From the cell containing the given text, extract its center point as (x, y) coordinate. 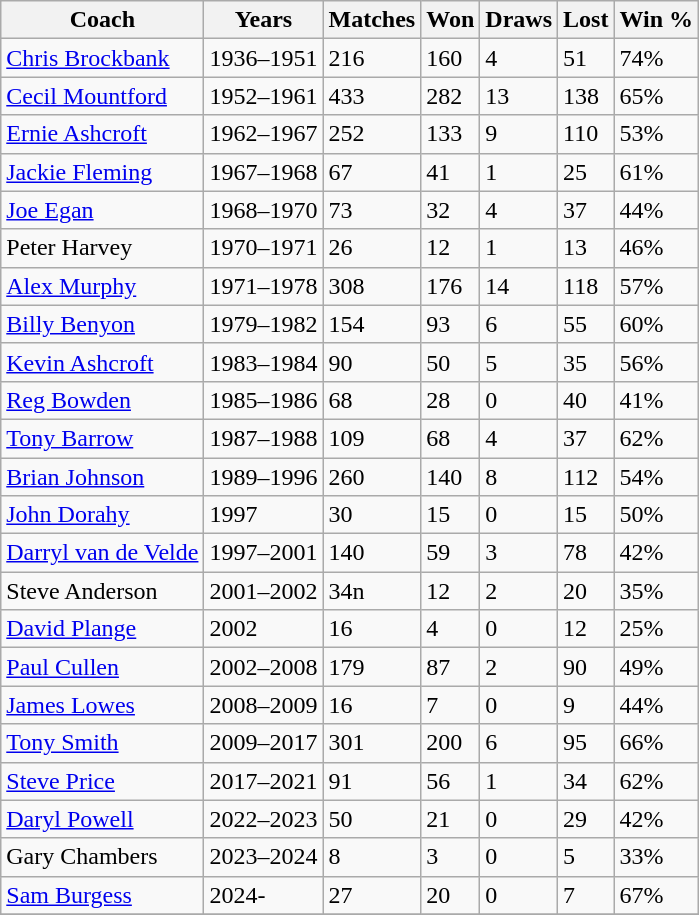
John Dorahy (102, 515)
Daryl Powell (102, 819)
1962–1967 (264, 134)
41 (450, 172)
David Plange (102, 629)
46% (656, 248)
59 (450, 553)
2001–2002 (264, 591)
1997–2001 (264, 553)
282 (450, 96)
Ernie Ashcroft (102, 134)
Joe Egan (102, 210)
67 (372, 172)
James Lowes (102, 705)
51 (586, 58)
160 (450, 58)
2017–2021 (264, 781)
Steve Anderson (102, 591)
2002 (264, 629)
Years (264, 20)
25% (656, 629)
1936–1951 (264, 58)
73 (372, 210)
56 (450, 781)
109 (372, 438)
40 (586, 400)
2002–2008 (264, 667)
25 (586, 172)
Matches (372, 20)
14 (519, 286)
Reg Bowden (102, 400)
1968–1970 (264, 210)
34 (586, 781)
Steve Price (102, 781)
179 (372, 667)
Sam Burgess (102, 895)
27 (372, 895)
Chris Brockbank (102, 58)
216 (372, 58)
54% (656, 477)
Darryl van de Velde (102, 553)
Alex Murphy (102, 286)
34n (372, 591)
1985–1986 (264, 400)
32 (450, 210)
Cecil Mountford (102, 96)
1971–1978 (264, 286)
2009–2017 (264, 743)
Won (450, 20)
260 (372, 477)
21 (450, 819)
2024- (264, 895)
112 (586, 477)
1997 (264, 515)
133 (450, 134)
60% (656, 324)
Peter Harvey (102, 248)
1983–1984 (264, 362)
Gary Chambers (102, 857)
93 (450, 324)
53% (656, 134)
35 (586, 362)
Win % (656, 20)
Brian Johnson (102, 477)
301 (372, 743)
28 (450, 400)
Coach (102, 20)
2008–2009 (264, 705)
95 (586, 743)
49% (656, 667)
67% (656, 895)
74% (656, 58)
1979–1982 (264, 324)
138 (586, 96)
176 (450, 286)
Paul Cullen (102, 667)
87 (450, 667)
Billy Benyon (102, 324)
1987–1988 (264, 438)
200 (450, 743)
57% (656, 286)
65% (656, 96)
Jackie Fleming (102, 172)
Tony Barrow (102, 438)
Draws (519, 20)
2022–2023 (264, 819)
154 (372, 324)
110 (586, 134)
55 (586, 324)
118 (586, 286)
33% (656, 857)
Kevin Ashcroft (102, 362)
252 (372, 134)
Lost (586, 20)
61% (656, 172)
1952–1961 (264, 96)
1967–1968 (264, 172)
66% (656, 743)
Tony Smith (102, 743)
30 (372, 515)
29 (586, 819)
50% (656, 515)
308 (372, 286)
26 (372, 248)
91 (372, 781)
41% (656, 400)
433 (372, 96)
1970–1971 (264, 248)
35% (656, 591)
2023–2024 (264, 857)
56% (656, 362)
1989–1996 (264, 477)
78 (586, 553)
